Return (x, y) of the center of cell containing provided text 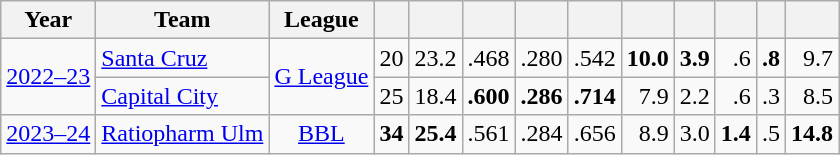
9.7 (812, 58)
.561 (488, 134)
1.4 (736, 134)
League (322, 20)
25 (392, 96)
25.4 (436, 134)
Year (48, 20)
23.2 (436, 58)
.600 (488, 96)
.284 (542, 134)
.286 (542, 96)
34 (392, 134)
.3 (770, 96)
Team (182, 20)
2022–23 (48, 77)
.656 (594, 134)
.5 (770, 134)
BBL (322, 134)
18.4 (436, 96)
8.9 (648, 134)
8.5 (812, 96)
Capital City (182, 96)
2023–24 (48, 134)
.542 (594, 58)
.714 (594, 96)
.8 (770, 58)
3.9 (694, 58)
.468 (488, 58)
2.2 (694, 96)
G League (322, 77)
Santa Cruz (182, 58)
.280 (542, 58)
10.0 (648, 58)
Ratiopharm Ulm (182, 134)
20 (392, 58)
7.9 (648, 96)
3.0 (694, 134)
14.8 (812, 134)
